Extract the (X, Y) coordinate from the center of the cell holding the provided text.  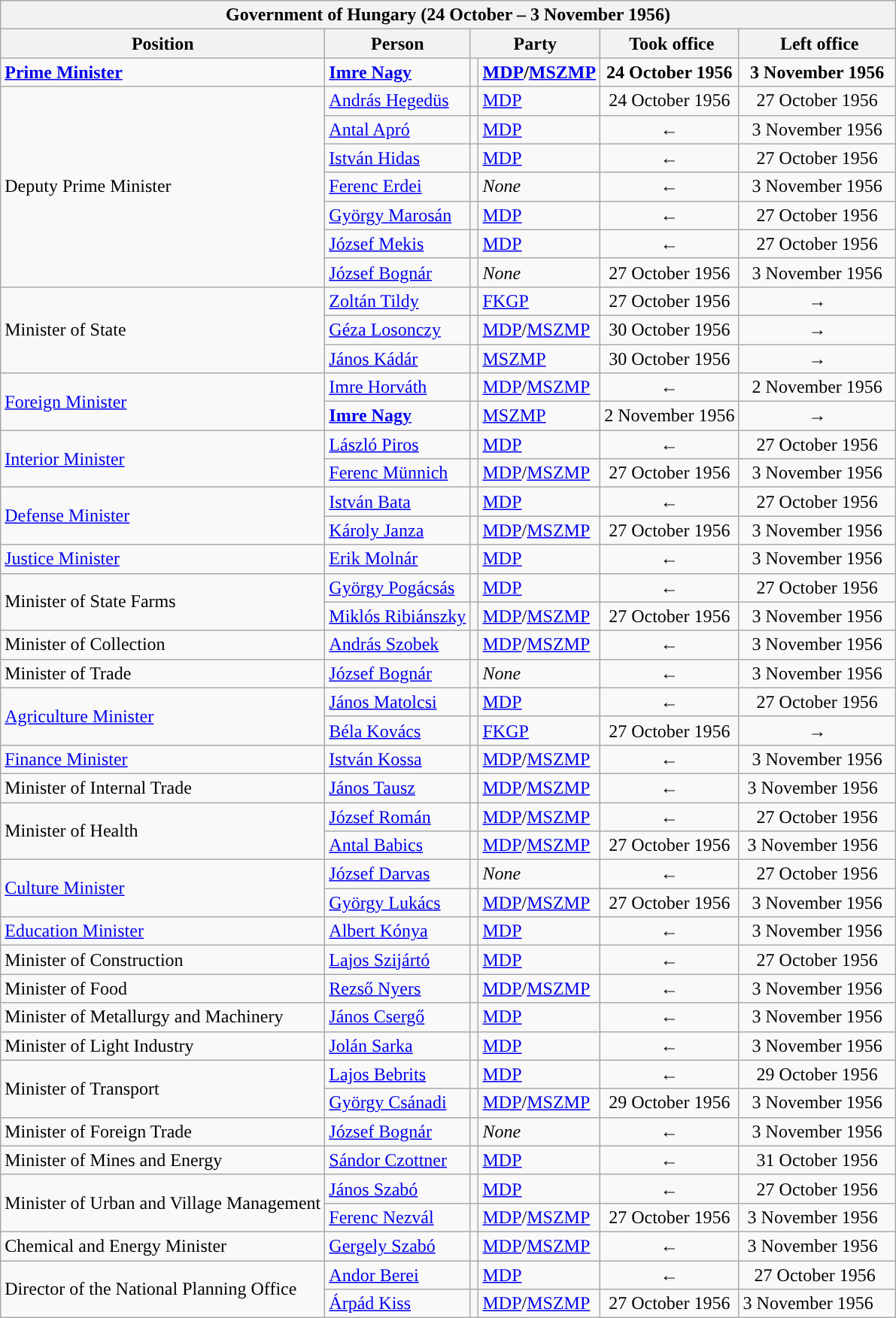
Minister of State (162, 329)
József Darvas (397, 874)
Culture Minister (162, 888)
Miklós Ribiánszky (397, 616)
Interior Minister (162, 459)
Andor Berei (397, 1275)
Minister of Collection (162, 645)
Minister of Food (162, 988)
Position (162, 44)
Minister of Trade (162, 673)
Person (397, 44)
Education Minister (162, 931)
Defense Minister (162, 516)
Government of Hungary (24 October – 3 November 1956) (448, 15)
Minister of Health (162, 831)
László Piros (397, 445)
Minister of Internal Trade (162, 788)
Party (536, 44)
Minister of Foreign Trade (162, 1131)
Ferenc Erdei (397, 187)
Left office (817, 44)
Lajos Bebrits (397, 1074)
Sándor Czottner (397, 1160)
Ferenc Münnich (397, 473)
János Szabó (397, 1189)
József Román (397, 816)
Gergely Szabó (397, 1246)
Zoltán Tildy (397, 301)
János Matolcsi (397, 702)
András Szobek (397, 645)
Finance Minister (162, 759)
Minister of Construction (162, 960)
Antal Apró (397, 129)
Took office (670, 44)
György Pogácsás (397, 588)
András Hegedüs (397, 101)
31 October 1956 (817, 1160)
Géza Losonczy (397, 329)
Antal Babics (397, 846)
Minister of State Farms (162, 602)
Rezső Nyers (397, 988)
Albert Kónya (397, 931)
István Hidas (397, 158)
Minister of Light Industry (162, 1046)
György Lukács (397, 903)
Foreign Minister (162, 402)
Prime Minister (162, 72)
Minister of Mines and Energy (162, 1160)
István Bata (397, 502)
Minister of Transport (162, 1089)
Agriculture Minister (162, 716)
János Csergő (397, 1017)
Justice Minister (162, 559)
János Tausz (397, 788)
József Mekis (397, 244)
Director of the National Planning Office (162, 1289)
Minister of Metallurgy and Machinery (162, 1017)
György Marosán (397, 215)
István Kossa (397, 759)
Minister of Urban and Village Management (162, 1203)
György Csánadi (397, 1103)
János Kádár (397, 359)
Károly Janza (397, 530)
Erik Molnár (397, 559)
Chemical and Energy Minister (162, 1246)
Árpád Kiss (397, 1304)
Lajos Szijártó (397, 960)
Ferenc Nezvál (397, 1217)
Imre Horváth (397, 387)
Jolán Sarka (397, 1046)
Béla Kovács (397, 730)
Deputy Prime Minister (162, 187)
